Find where the given text appears and provide that cell's center as (X, Y) coordinate. 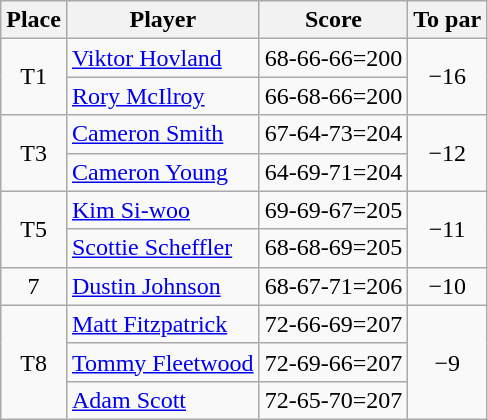
72-65-70=207 (334, 400)
Tommy Fleetwood (162, 362)
−11 (448, 229)
T8 (34, 362)
−10 (448, 286)
Player (162, 20)
7 (34, 286)
67-64-73=204 (334, 134)
−12 (448, 153)
Score (334, 20)
Cameron Young (162, 172)
Dustin Johnson (162, 286)
Scottie Scheffler (162, 248)
Adam Scott (162, 400)
To par (448, 20)
Kim Si-woo (162, 210)
Rory McIlroy (162, 96)
68-66-66=200 (334, 58)
Matt Fitzpatrick (162, 324)
T5 (34, 229)
−9 (448, 362)
66-68-66=200 (334, 96)
T1 (34, 77)
72-69-66=207 (334, 362)
72-66-69=207 (334, 324)
Cameron Smith (162, 134)
−16 (448, 77)
69-69-67=205 (334, 210)
68-68-69=205 (334, 248)
T3 (34, 153)
Viktor Hovland (162, 58)
Place (34, 20)
68-67-71=206 (334, 286)
64-69-71=204 (334, 172)
